Scan for the cell matching the given text and deliver its (x, y) coordinate at center. 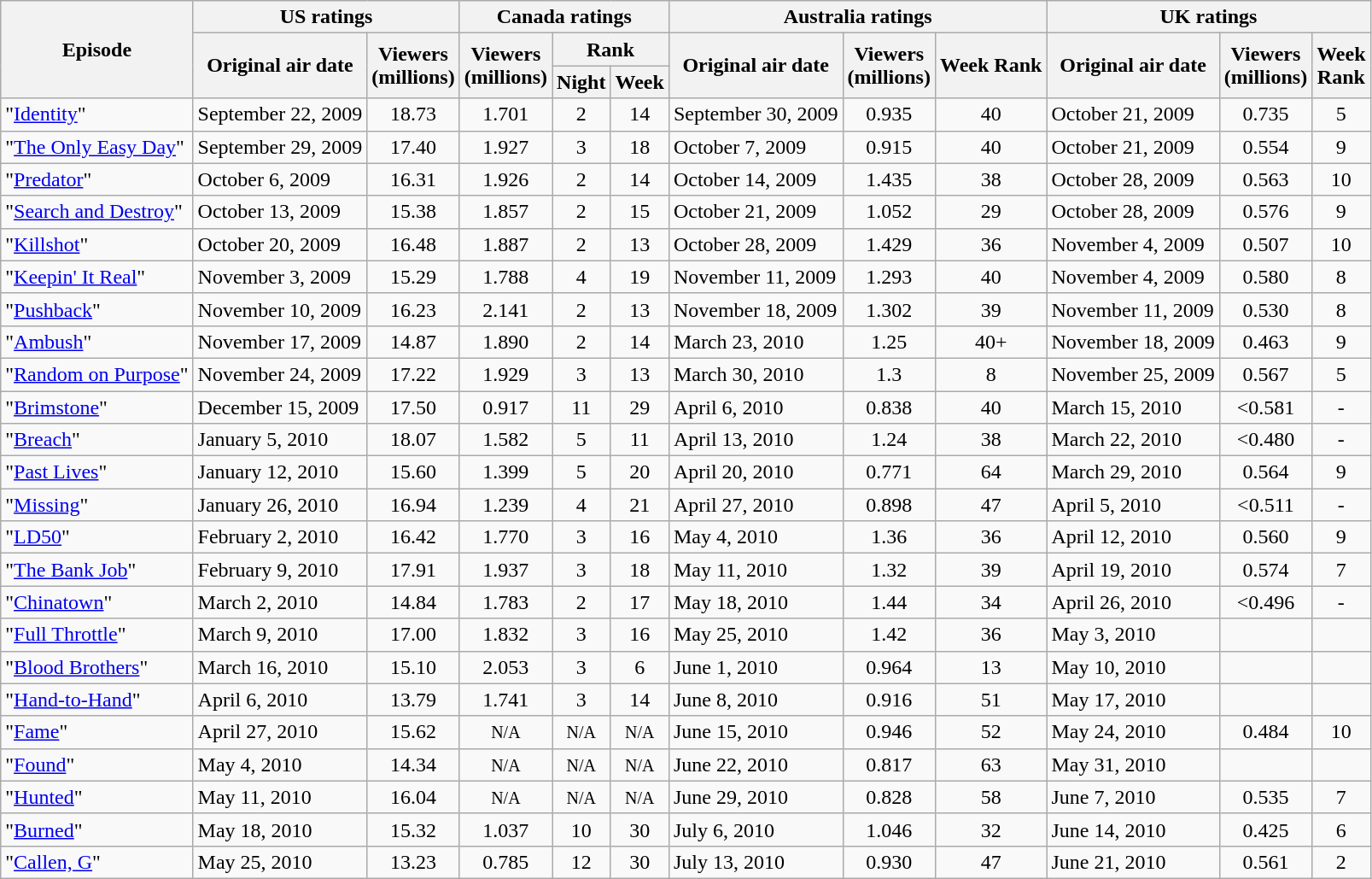
1.36 (889, 537)
1.32 (889, 570)
0.771 (889, 472)
May 24, 2010 (1133, 732)
"Identity" (97, 114)
October 13, 2009 (280, 212)
<0.496 (1265, 602)
17.91 (413, 570)
14.87 (413, 342)
20 (639, 472)
"Chinatown" (97, 602)
1.052 (889, 212)
"Killshot" (97, 244)
"Brimstone" (97, 407)
15.38 (413, 212)
0.507 (1265, 244)
June 15, 2010 (756, 732)
16.04 (413, 797)
2.053 (505, 667)
<0.581 (1265, 407)
1.890 (505, 342)
0.964 (889, 667)
"Pushback" (97, 309)
April 13, 2010 (756, 440)
1.429 (889, 244)
1.887 (505, 244)
<0.480 (1265, 440)
Rank (611, 50)
63 (990, 765)
"Callen, G" (97, 862)
Episode (97, 50)
17.50 (413, 407)
1.929 (505, 374)
"Search and Destroy" (97, 212)
WeekRank (1341, 66)
June 22, 2010 (756, 765)
May 31, 2010 (1133, 765)
"Fame" (97, 732)
17 (639, 602)
September 30, 2009 (756, 114)
16.42 (413, 537)
64 (990, 472)
"Past Lives" (97, 472)
October 14, 2009 (756, 179)
Canada ratings (563, 17)
<0.511 (1265, 505)
0.463 (1265, 342)
0.567 (1265, 374)
November 3, 2009 (280, 277)
1.037 (505, 829)
0.838 (889, 407)
0.828 (889, 797)
May 10, 2010 (1133, 667)
0.564 (1265, 472)
17.22 (413, 374)
Week Rank (990, 66)
0.425 (1265, 829)
"Missing" (97, 505)
0.576 (1265, 212)
US ratings (326, 17)
16.31 (413, 179)
1.857 (505, 212)
0.554 (1265, 147)
July 6, 2010 (756, 829)
June 21, 2010 (1133, 862)
18.07 (413, 440)
October 20, 2009 (280, 244)
February 9, 2010 (280, 570)
"The Only Easy Day" (97, 147)
1.701 (505, 114)
16.48 (413, 244)
0.817 (889, 765)
15.29 (413, 277)
2.141 (505, 309)
0.917 (505, 407)
14.84 (413, 602)
17.00 (413, 635)
"The Bank Job" (97, 570)
0.915 (889, 147)
34 (990, 602)
0.930 (889, 862)
June 14, 2010 (1133, 829)
0.530 (1265, 309)
"Keepin' It Real" (97, 277)
"Found" (97, 765)
0.563 (1265, 179)
Week (639, 82)
Night (581, 82)
April 5, 2010 (1133, 505)
September 22, 2009 (280, 114)
16.23 (413, 309)
June 1, 2010 (756, 667)
November 10, 2009 (280, 309)
13.23 (413, 862)
UK ratings (1209, 17)
March 9, 2010 (280, 635)
1.3 (889, 374)
15.62 (413, 732)
"Hunted" (97, 797)
0.935 (889, 114)
April 12, 2010 (1133, 537)
1.788 (505, 277)
15.60 (413, 472)
0.735 (1265, 114)
January 12, 2010 (280, 472)
1.783 (505, 602)
0.898 (889, 505)
1.293 (889, 277)
March 23, 2010 (756, 342)
1.582 (505, 440)
0.484 (1265, 732)
October 7, 2009 (756, 147)
18.73 (413, 114)
September 29, 2009 (280, 147)
0.580 (1265, 277)
14.34 (413, 765)
32 (990, 829)
0.916 (889, 700)
58 (990, 797)
1.770 (505, 537)
May 3, 2010 (1133, 635)
51 (990, 700)
1.44 (889, 602)
January 26, 2010 (280, 505)
June 7, 2010 (1133, 797)
1.741 (505, 700)
16.94 (413, 505)
15 (639, 212)
1.239 (505, 505)
June 8, 2010 (756, 700)
"Full Throttle" (97, 635)
40+ (990, 342)
March 29, 2010 (1133, 472)
June 29, 2010 (756, 797)
March 2, 2010 (280, 602)
0.561 (1265, 862)
1.832 (505, 635)
October 6, 2009 (280, 179)
"Breach" (97, 440)
December 15, 2009 (280, 407)
March 16, 2010 (280, 667)
March 15, 2010 (1133, 407)
1.926 (505, 179)
1.927 (505, 147)
15.32 (413, 829)
52 (990, 732)
February 2, 2010 (280, 537)
0.574 (1265, 570)
Australia ratings (857, 17)
1.302 (889, 309)
"LD50" (97, 537)
13.79 (413, 700)
1.42 (889, 635)
"Ambush" (97, 342)
1.046 (889, 829)
April 26, 2010 (1133, 602)
0.535 (1265, 797)
15.10 (413, 667)
November 24, 2009 (280, 374)
1.24 (889, 440)
"Hand-to-Hand" (97, 700)
March 30, 2010 (756, 374)
0.785 (505, 862)
July 13, 2010 (756, 862)
November 25, 2009 (1133, 374)
0.946 (889, 732)
May 17, 2010 (1133, 700)
"Random on Purpose" (97, 374)
"Blood Brothers" (97, 667)
"Burned" (97, 829)
April 19, 2010 (1133, 570)
November 17, 2009 (280, 342)
1.399 (505, 472)
19 (639, 277)
March 22, 2010 (1133, 440)
17.40 (413, 147)
12 (581, 862)
January 5, 2010 (280, 440)
1.435 (889, 179)
0.560 (1265, 537)
21 (639, 505)
"Predator" (97, 179)
April 20, 2010 (756, 472)
1.937 (505, 570)
1.25 (889, 342)
